Output the [x, y] coordinate of the center of the cell containing the given text.  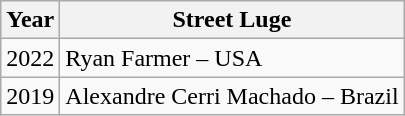
Alexandre Cerri Machado – Brazil [232, 96]
2022 [30, 58]
Ryan Farmer – USA [232, 58]
Street Luge [232, 20]
2019 [30, 96]
Year [30, 20]
